Output the [x, y] coordinate of the center of the cell containing the given text.  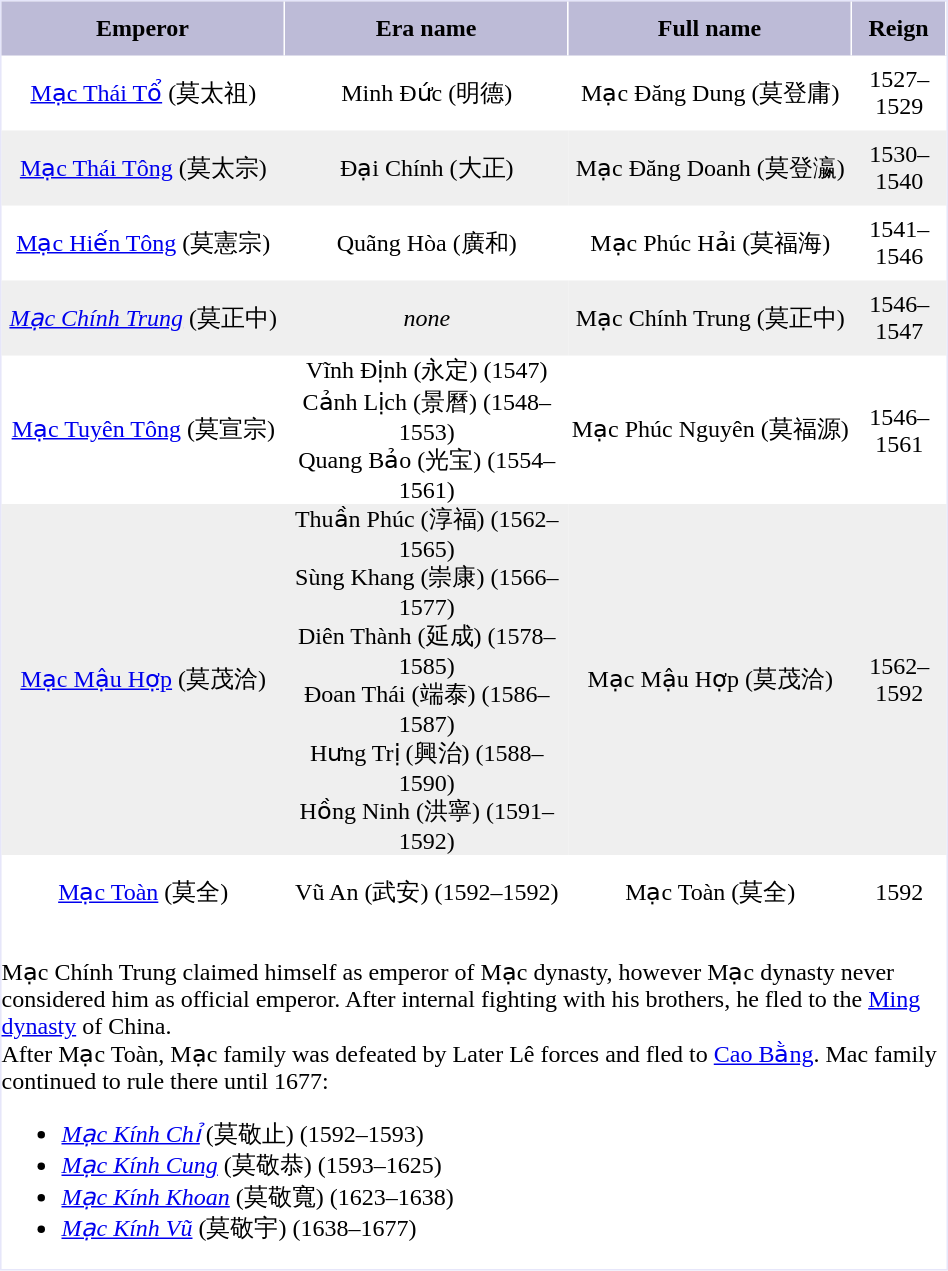
1592 [899, 892]
Minh Đức (明德) [427, 94]
Emperor [144, 29]
Mạc Hiến Tông (莫憲宗) [144, 244]
Mạc Thái Tổ (莫太祖) [144, 94]
Đại Chính (大正) [427, 168]
Mạc Phúc Nguyên (莫福源) [710, 430]
Mạc Tuyên Tông (莫宣宗) [144, 430]
Full name [710, 29]
Era name [427, 29]
Mạc Thái Tông (莫太宗) [144, 168]
1562–1592 [899, 680]
1546–1561 [899, 430]
Quãng Hòa (廣和) [427, 244]
1541–1546 [899, 244]
Mạc Đăng Dung (莫登庸) [710, 94]
1527–1529 [899, 94]
Reign [899, 29]
Vũ An (武安) (1592–1592) [427, 892]
none [427, 318]
1546–1547 [899, 318]
1530–1540 [899, 168]
Mạc Đăng Doanh (莫登瀛) [710, 168]
Mạc Phúc Hải (莫福海) [710, 244]
Vĩnh Định (永定) (1547) Cảnh Lịch (景曆) (1548–1553)Quang Bảo (光宝) (1554–1561) [427, 430]
